Extract the [x, y] coordinate from the center of the cell holding the provided text.  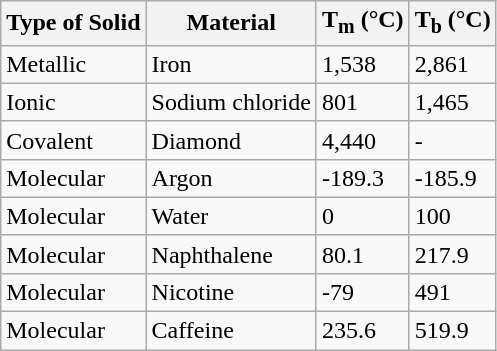
Type of Solid [74, 23]
Ionic [74, 102]
Diamond [231, 140]
Water [231, 216]
801 [362, 102]
80.1 [362, 254]
0 [362, 216]
1,538 [362, 64]
519.9 [452, 331]
Metallic [74, 64]
Nicotine [231, 292]
4,440 [362, 140]
Caffeine [231, 331]
-185.9 [452, 178]
Covalent [74, 140]
Tb (°C) [452, 23]
- [452, 140]
Tm (°C) [362, 23]
491 [452, 292]
100 [452, 216]
Material [231, 23]
1,465 [452, 102]
Iron [231, 64]
Argon [231, 178]
217.9 [452, 254]
235.6 [362, 331]
-189.3 [362, 178]
Naphthalene [231, 254]
2,861 [452, 64]
Sodium chloride [231, 102]
-79 [362, 292]
